Provide the [X, Y] coordinate of the cell's center where the given text is located.  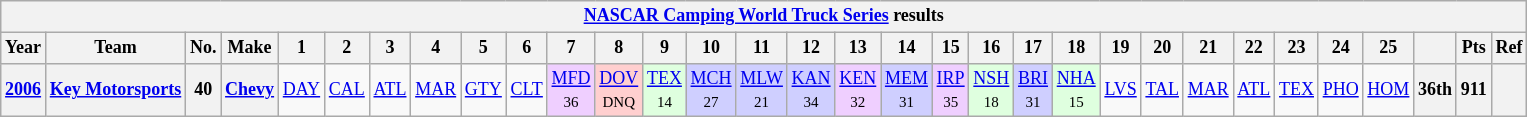
TEX14 [665, 90]
CAL [346, 90]
19 [1120, 48]
KEN32 [858, 90]
9 [665, 48]
No. [204, 48]
Ref [1509, 48]
Make [250, 48]
17 [1034, 48]
23 [1297, 48]
5 [483, 48]
TEX [1297, 90]
CLT [526, 90]
36th [1436, 90]
DAY [301, 90]
BRI31 [1034, 90]
NHA15 [1076, 90]
MCH27 [711, 90]
21 [1208, 48]
15 [950, 48]
40 [204, 90]
12 [811, 48]
MLW21 [762, 90]
TAL [1162, 90]
Key Motorsports [115, 90]
LVS [1120, 90]
16 [992, 48]
22 [1254, 48]
DOVDNQ [619, 90]
10 [711, 48]
7 [571, 48]
11 [762, 48]
MFD36 [571, 90]
2006 [24, 90]
IRP35 [950, 90]
25 [1388, 48]
Chevy [250, 90]
Pts [1474, 48]
GTY [483, 90]
14 [907, 48]
Team [115, 48]
13 [858, 48]
NSH18 [992, 90]
MEM31 [907, 90]
24 [1340, 48]
6 [526, 48]
KAN34 [811, 90]
20 [1162, 48]
2 [346, 48]
Year [24, 48]
NASCAR Camping World Truck Series results [764, 16]
1 [301, 48]
18 [1076, 48]
4 [436, 48]
HOM [1388, 90]
8 [619, 48]
3 [390, 48]
PHO [1340, 90]
911 [1474, 90]
